Capture the cell that displays the provided text and extract its (X, Y) central coordinate. 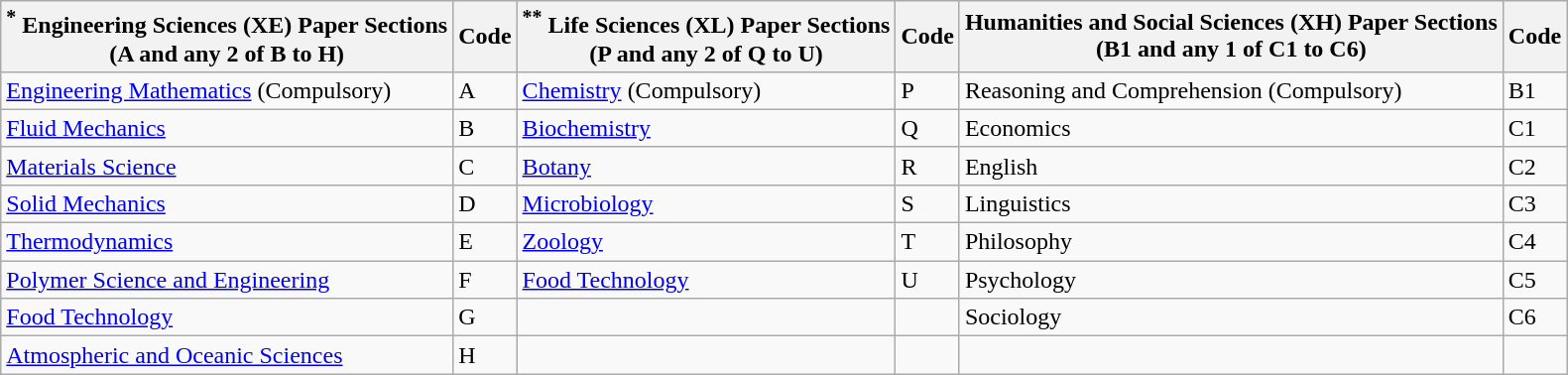
Botany (706, 166)
Sociology (1231, 317)
B1 (1534, 90)
C4 (1534, 242)
Materials Science (227, 166)
Atmospheric and Oceanic Sciences (227, 355)
P (927, 90)
Thermodynamics (227, 242)
C3 (1534, 203)
C2 (1534, 166)
Chemistry (Compulsory) (706, 90)
C5 (1534, 280)
Solid Mechanics (227, 203)
Fluid Mechanics (227, 128)
G (485, 317)
Microbiology (706, 203)
Polymer Science and Engineering (227, 280)
Engineering Mathematics (Compulsory) (227, 90)
T (927, 242)
Economics (1231, 128)
* Engineering Sciences (XE) Paper Sections (A and any 2 of B to H) (227, 37)
E (485, 242)
S (927, 203)
C6 (1534, 317)
** Life Sciences (XL) Paper Sections (P and any 2 of Q to U) (706, 37)
H (485, 355)
Philosophy (1231, 242)
Linguistics (1231, 203)
U (927, 280)
C1 (1534, 128)
English (1231, 166)
F (485, 280)
D (485, 203)
Zoology (706, 242)
Humanities and Social Sciences (XH) Paper Sections(B1 and any 1 of C1 to C6) (1231, 37)
R (927, 166)
Reasoning and Comprehension (Compulsory) (1231, 90)
Psychology (1231, 280)
Biochemistry (706, 128)
C (485, 166)
B (485, 128)
Q (927, 128)
A (485, 90)
